Search for the cell housing the specified text and yield its [x, y] center coordinate. 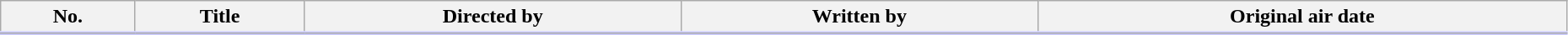
Written by [859, 17]
No. [67, 17]
Directed by [493, 17]
Original air date [1302, 17]
Title [219, 17]
